Capture the cell that displays the provided text and extract its (x, y) central coordinate. 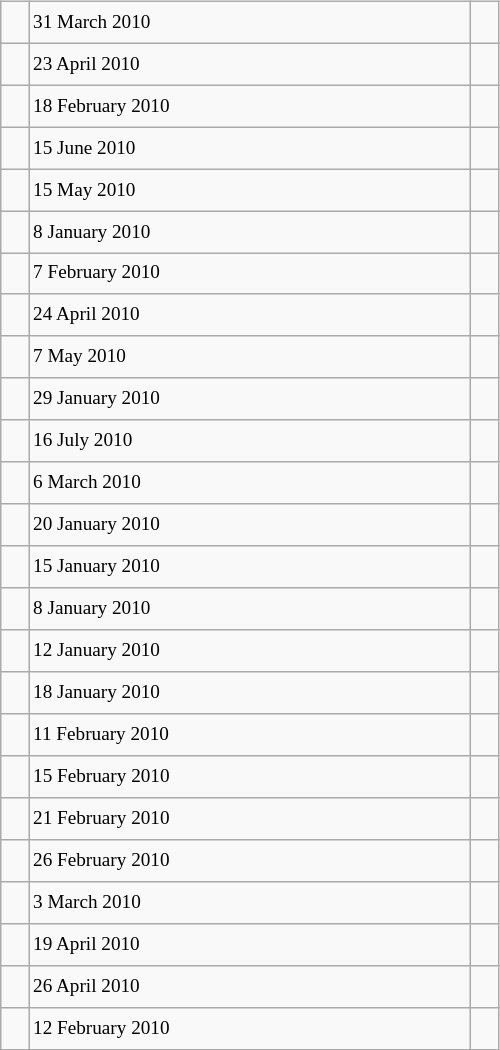
3 March 2010 (249, 902)
20 January 2010 (249, 525)
15 May 2010 (249, 190)
7 February 2010 (249, 274)
31 March 2010 (249, 22)
24 April 2010 (249, 315)
16 July 2010 (249, 441)
18 January 2010 (249, 693)
18 February 2010 (249, 106)
15 June 2010 (249, 148)
11 February 2010 (249, 735)
29 January 2010 (249, 399)
12 January 2010 (249, 651)
15 January 2010 (249, 567)
7 May 2010 (249, 357)
21 February 2010 (249, 819)
26 February 2010 (249, 861)
26 April 2010 (249, 986)
6 March 2010 (249, 483)
12 February 2010 (249, 1028)
15 February 2010 (249, 777)
19 April 2010 (249, 944)
23 April 2010 (249, 64)
